From the cell containing the given text, extract its center point as (x, y) coordinate. 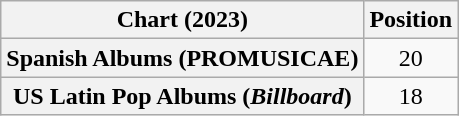
Chart (2023) (182, 20)
US Latin Pop Albums (Billboard) (182, 96)
18 (411, 96)
20 (411, 58)
Spanish Albums (PROMUSICAE) (182, 58)
Position (411, 20)
